Capture the cell that displays the provided text and extract its (X, Y) central coordinate. 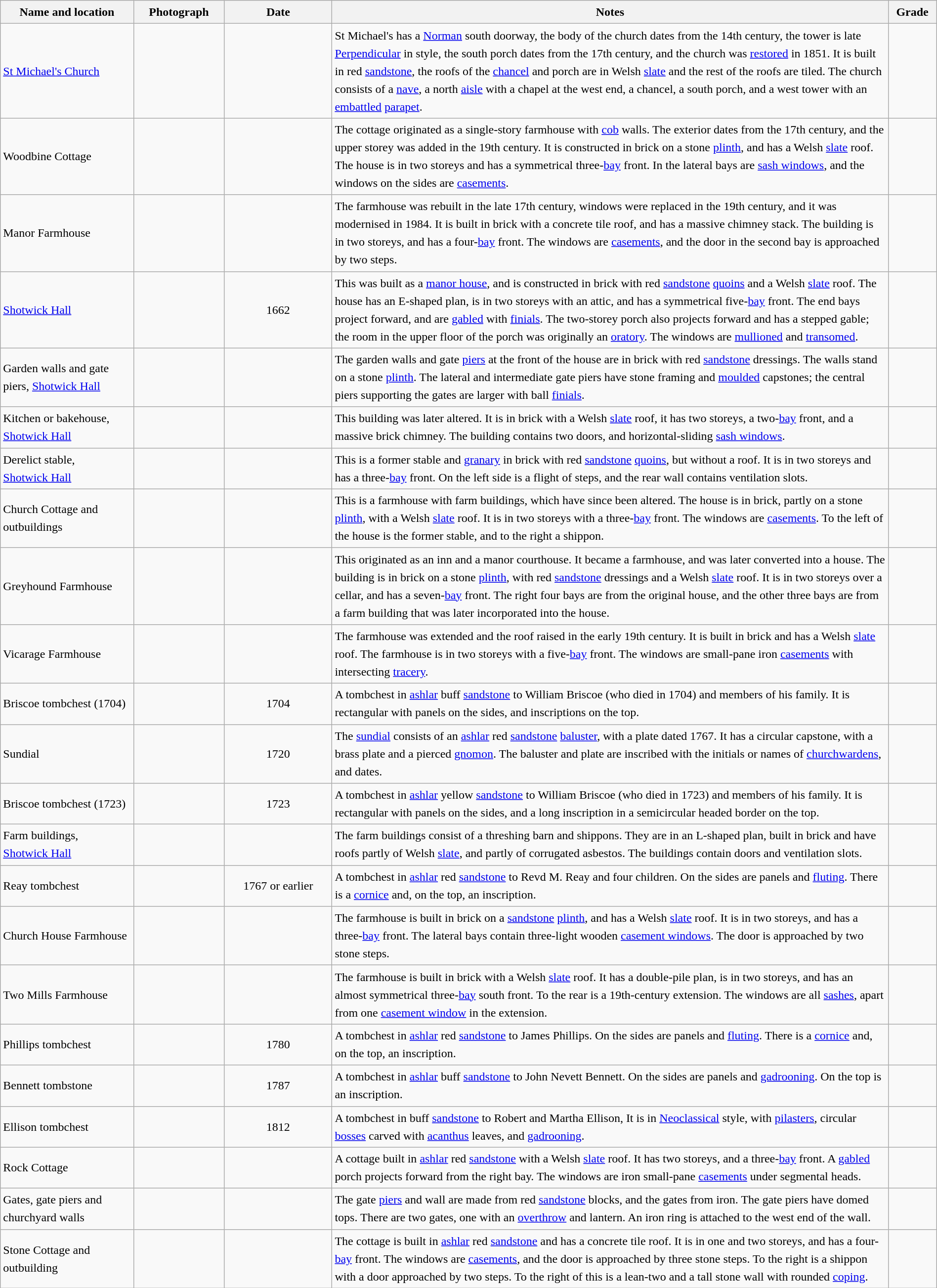
1720 (278, 754)
Notes (610, 12)
Briscoe tombchest (1723) (67, 804)
Gates, gate piers and churchyard walls (67, 1209)
1767 or earlier (278, 886)
Vicarage Farmhouse (67, 653)
Sundial (67, 754)
Shotwick Hall (67, 309)
1787 (278, 1085)
Church House Farmhouse (67, 936)
Date (278, 12)
Manor Farmhouse (67, 233)
1780 (278, 1045)
Name and location (67, 12)
St Michael's Church (67, 71)
Grade (912, 12)
Photograph (179, 12)
Ellison tombchest (67, 1127)
Garden walls and gate piers, Shotwick Hall (67, 378)
1662 (278, 309)
Farm buildings,Shotwick Hall (67, 845)
Two Mills Farmhouse (67, 994)
Woodbine Cottage (67, 156)
Kitchen or bakehouse,Shotwick Hall (67, 427)
A tombchest in ashlar buff sandstone to John Nevett Bennett. On the sides are panels and gadrooning. On the top is an inscription. (610, 1085)
Derelict stable,Shotwick Hall (67, 469)
Phillips tombchest (67, 1045)
Stone Cottage and outbuilding (67, 1258)
Briscoe tombchest (1704) (67, 704)
1723 (278, 804)
Greyhound Farmhouse (67, 586)
1704 (278, 704)
Reay tombchest (67, 886)
Bennett tombstone (67, 1085)
Church Cottage and outbuildings (67, 518)
1812 (278, 1127)
A tombchest in ashlar red sandstone to James Phillips. On the sides are panels and fluting. There is a cornice and, on the top, an inscription. (610, 1045)
Rock Cottage (67, 1167)
